Return [x, y] of the center of cell containing provided text 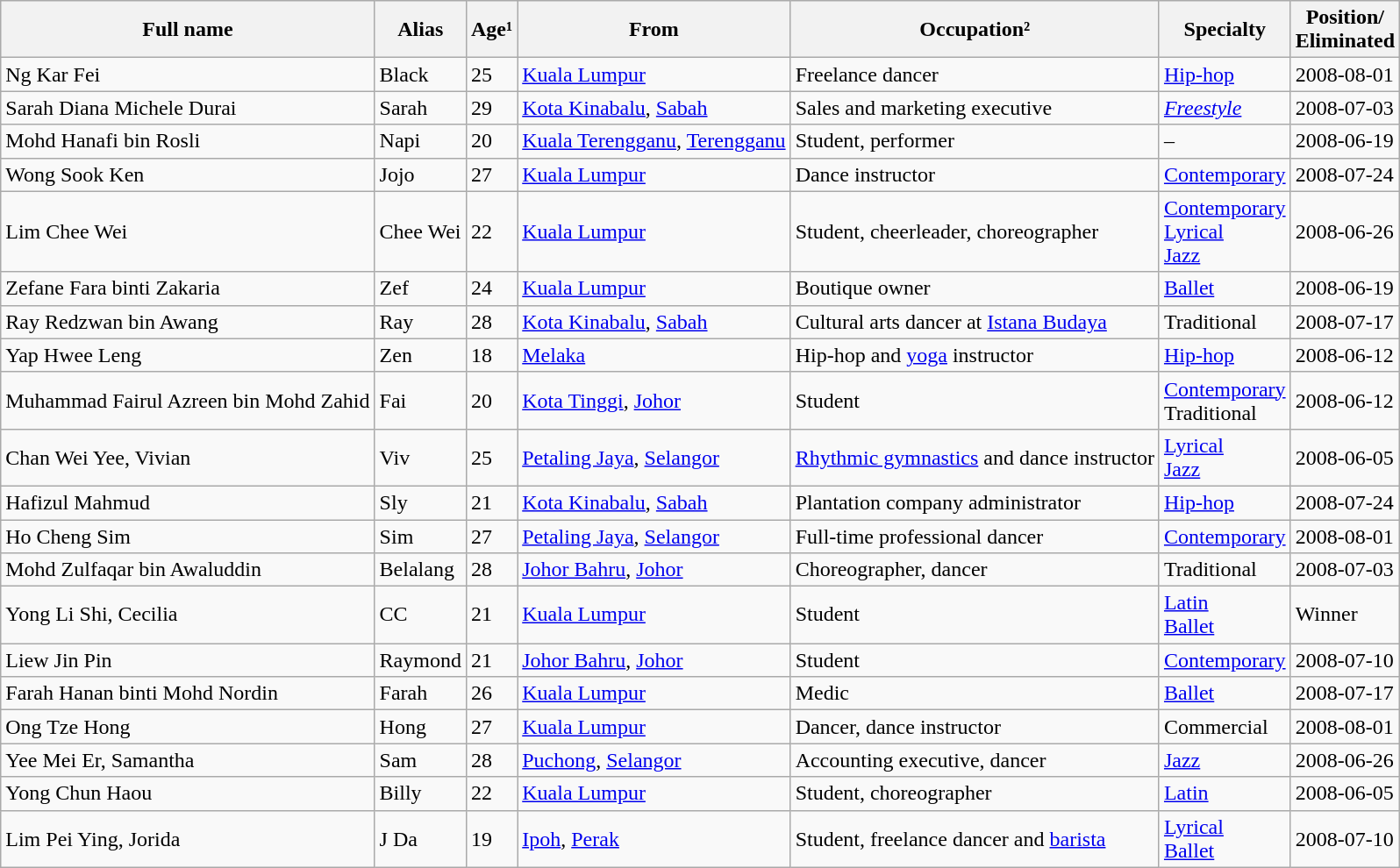
LyricalBallet [1225, 838]
Student, choreographer [975, 793]
Alias [420, 30]
Sales and marketing executive [975, 108]
Mohd Zulfaqar bin Awaluddin [188, 570]
Chee Wei [420, 231]
Kuala Terengganu, Terengganu [654, 141]
Yong Li Shi, Cecilia [188, 615]
Lim Pei Ying, Jorida [188, 838]
Freestyle [1225, 108]
Full name [188, 30]
Farah Hanan binti Mohd Nordin [188, 694]
LyricalJazz [1225, 458]
Farah [420, 694]
Yong Chun Haou [188, 793]
Specialty [1225, 30]
Choreographer, dancer [975, 570]
19 [491, 838]
Rhythmic gymnastics and dance instructor [975, 458]
ContemporaryTraditional [1225, 400]
Plantation company administrator [975, 502]
Hafizul Mahmud [188, 502]
Ho Cheng Sim [188, 536]
Muhammad Fairul Azreen bin Mohd Zahid [188, 400]
Hip-hop and yoga instructor [975, 355]
Napi [420, 141]
Student, performer [975, 141]
Raymond [420, 660]
Ipoh, Perak [654, 838]
Yee Mei Er, Samantha [188, 760]
Mohd Hanafi bin Rosli [188, 141]
Winner [1345, 615]
Jojo [420, 174]
Sarah [420, 108]
Freelance dancer [975, 75]
Lim Chee Wei [188, 231]
Boutique owner [975, 288]
CC [420, 615]
From [654, 30]
Zef [420, 288]
Kota Tinggi, Johor [654, 400]
Sarah Diana Michele Durai [188, 108]
Commercial [1225, 727]
Black [420, 75]
Sim [420, 536]
Ray Redzwan bin Awang [188, 322]
29 [491, 108]
Dance instructor [975, 174]
Viv [420, 458]
Liew Jin Pin [188, 660]
Age¹ [491, 30]
Fai [420, 400]
Sam [420, 760]
Position/Eliminated [1345, 30]
Wong Sook Ken [188, 174]
J Da [420, 838]
Yap Hwee Leng [188, 355]
Medic [975, 694]
Accounting executive, dancer [975, 760]
Puchong, Selangor [654, 760]
26 [491, 694]
Belalang [420, 570]
ContemporaryLyricalJazz [1225, 231]
Hong [420, 727]
Chan Wei Yee, Vivian [188, 458]
Ng Kar Fei [188, 75]
Student, cheerleader, choreographer [975, 231]
Full-time professional dancer [975, 536]
Ong Tze Hong [188, 727]
Sly [420, 502]
Cultural arts dancer at Istana Budaya [975, 322]
Dancer, dance instructor [975, 727]
Billy [420, 793]
Melaka [654, 355]
Latin [1225, 793]
Jazz [1225, 760]
24 [491, 288]
Student, freelance dancer and barista [975, 838]
LatinBallet [1225, 615]
Zen [420, 355]
Zefane Fara binti Zakaria [188, 288]
Ray [420, 322]
Occupation² [975, 30]
18 [491, 355]
– [1225, 141]
